For the text-containing cell, return its midpoint in [X, Y] coordinate format. 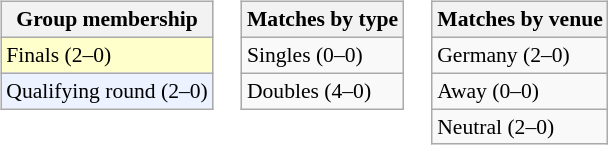
Doubles (4–0) [322, 91]
Finals (2–0) [107, 55]
Neutral (2–0) [520, 127]
Singles (0–0) [322, 55]
Germany (2–0) [520, 55]
Qualifying round (2–0) [107, 91]
Matches by type [322, 20]
Group membership [107, 20]
Away (0–0) [520, 91]
Matches by venue [520, 20]
